Identify which cell holds the provided text, then report its [x, y] central coordinate. 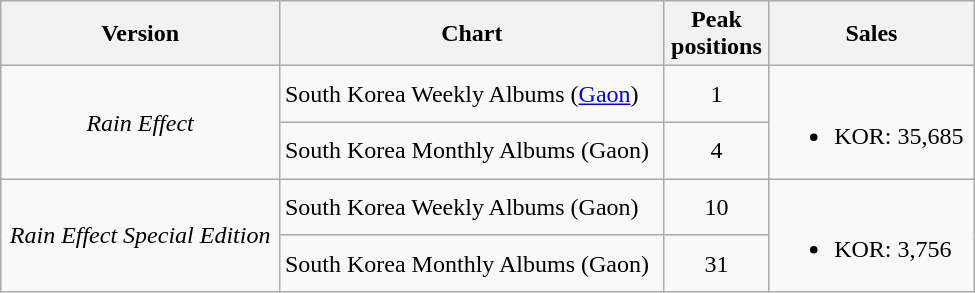
Sales [872, 34]
1 [716, 94]
4 [716, 150]
Rain Effect Special Edition [140, 236]
Chart [472, 34]
KOR: 35,685 [872, 122]
KOR: 3,756 [872, 236]
Version [140, 34]
Rain Effect [140, 122]
31 [716, 264]
Peakpositions [716, 34]
10 [716, 208]
